Detect which cell encompasses the target text, then output its [X, Y] center coordinate. 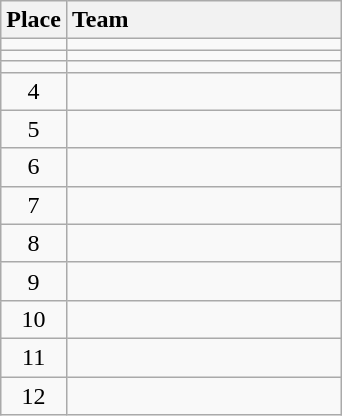
7 [34, 205]
10 [34, 319]
6 [34, 167]
8 [34, 243]
9 [34, 281]
4 [34, 91]
Place [34, 20]
Team [204, 20]
5 [34, 129]
11 [34, 357]
12 [34, 395]
